Scan for the cell matching the given text and deliver its [X, Y] coordinate at center. 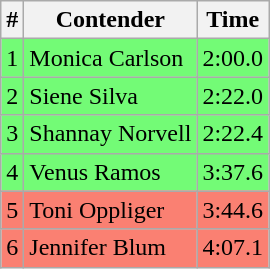
1 [12, 58]
Time [233, 20]
3:44.6 [233, 210]
3 [12, 134]
4:07.1 [233, 248]
5 [12, 210]
4 [12, 172]
Shannay Norvell [110, 134]
Siene Silva [110, 96]
3:37.6 [233, 172]
2:00.0 [233, 58]
Venus Ramos [110, 172]
2:22.0 [233, 96]
Toni Oppliger [110, 210]
2:22.4 [233, 134]
# [12, 20]
Contender [110, 20]
2 [12, 96]
6 [12, 248]
Monica Carlson [110, 58]
Jennifer Blum [110, 248]
